Detect which cell encompasses the target text, then output its (X, Y) center coordinate. 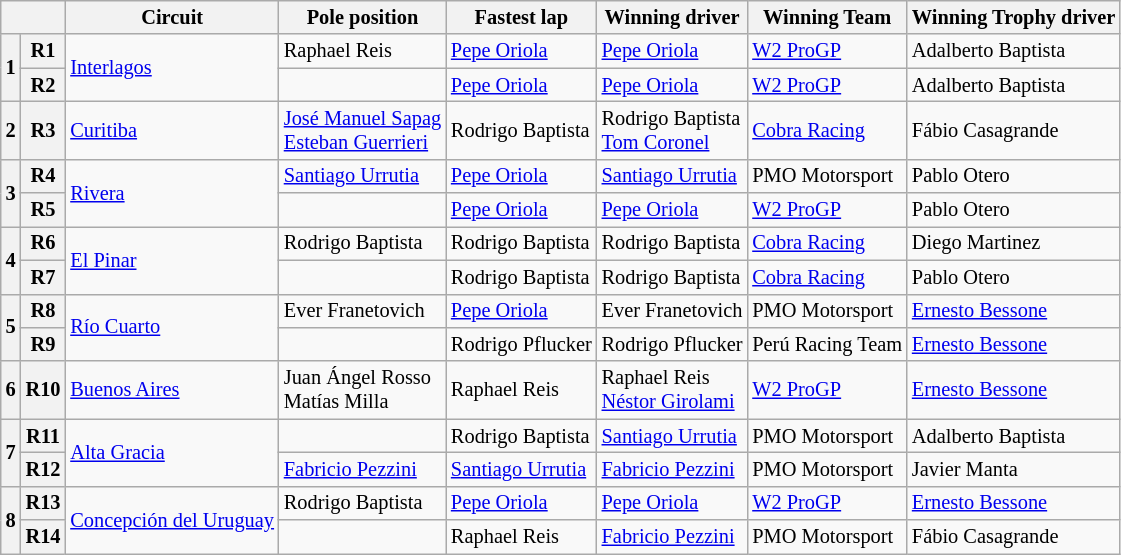
Interlagos (172, 68)
4 (11, 260)
Río Cuarto (172, 328)
Circuit (172, 17)
Concepción del Uruguay (172, 520)
Winning Trophy driver (1014, 17)
Diego Martinez (1014, 243)
R2 (44, 85)
R14 (44, 537)
R8 (44, 311)
Alta Gracia (172, 452)
Winning driver (672, 17)
R1 (44, 51)
El Pinar (172, 260)
R6 (44, 243)
R7 (44, 277)
6 (11, 390)
3 (11, 192)
Raphael Reis Néstor Girolami (672, 390)
R11 (44, 436)
R9 (44, 344)
Winning Team (827, 17)
Perú Racing Team (827, 344)
Rodrigo Baptista Tom Coronel (672, 130)
Pole position (362, 17)
Rivera (172, 192)
Fastest lap (522, 17)
2 (11, 130)
R10 (44, 390)
José Manuel Sapag Esteban Guerrieri (362, 130)
R4 (44, 176)
8 (11, 520)
R5 (44, 210)
Buenos Aires (172, 390)
5 (11, 328)
Curitiba (172, 130)
Javier Manta (1014, 469)
Juan Ángel Rosso Matías Milla (362, 390)
R3 (44, 130)
7 (11, 452)
R12 (44, 469)
R13 (44, 503)
1 (11, 68)
